Output the [X, Y] coordinate of the center of the cell containing the given text.  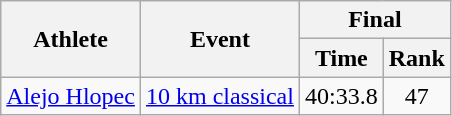
Time [341, 58]
Rank [416, 58]
Event [220, 39]
Alejo Hlopec [71, 96]
40:33.8 [341, 96]
47 [416, 96]
Athlete [71, 39]
Final [374, 20]
10 km classical [220, 96]
